Identify which cell holds the provided text, then report its (x, y) central coordinate. 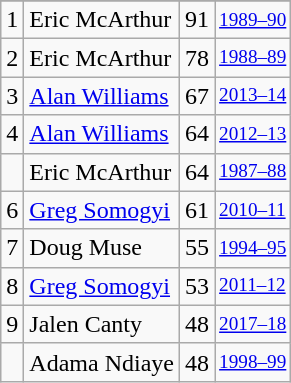
1989–90 (253, 20)
91 (196, 20)
2011–12 (253, 286)
1987–88 (253, 172)
1988–89 (253, 58)
Doug Muse (102, 248)
55 (196, 248)
2 (12, 58)
1994–95 (253, 248)
3 (12, 96)
1998–99 (253, 362)
4 (12, 134)
61 (196, 210)
2012–13 (253, 134)
67 (196, 96)
7 (12, 248)
1 (12, 20)
8 (12, 286)
Jalen Canty (102, 324)
6 (12, 210)
2013–14 (253, 96)
53 (196, 286)
78 (196, 58)
2017–18 (253, 324)
2010–11 (253, 210)
9 (12, 324)
Adama Ndiaye (102, 362)
